Return the (x, y) coordinate for the center point of the cell that contains the specified text.  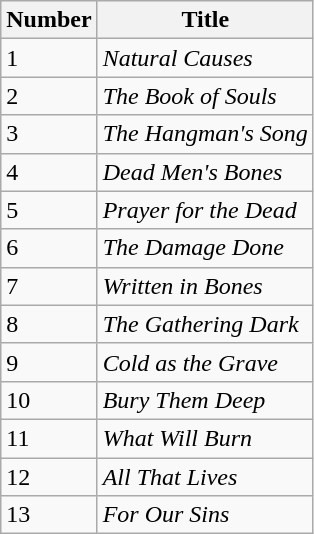
Title (205, 20)
Cold as the Grave (205, 362)
6 (49, 248)
Number (49, 20)
5 (49, 210)
2 (49, 96)
The Book of Souls (205, 96)
9 (49, 362)
All That Lives (205, 477)
13 (49, 515)
8 (49, 324)
10 (49, 400)
The Damage Done (205, 248)
The Hangman's Song (205, 134)
Dead Men's Bones (205, 172)
3 (49, 134)
12 (49, 477)
For Our Sins (205, 515)
Bury Them Deep (205, 400)
7 (49, 286)
11 (49, 438)
What Will Burn (205, 438)
Natural Causes (205, 58)
The Gathering Dark (205, 324)
4 (49, 172)
Prayer for the Dead (205, 210)
Written in Bones (205, 286)
1 (49, 58)
